Extract the (X, Y) coordinate from the center of the cell holding the provided text.  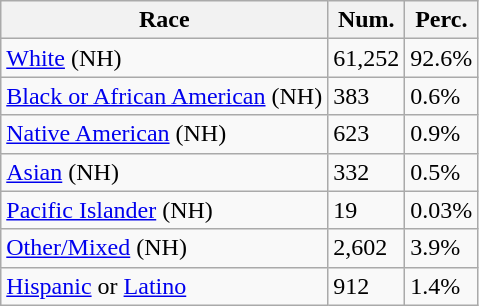
Other/Mixed (NH) (164, 248)
0.9% (442, 134)
Race (164, 20)
3.9% (442, 248)
Asian (NH) (164, 172)
Hispanic or Latino (164, 286)
Perc. (442, 20)
White (NH) (164, 58)
92.6% (442, 58)
383 (366, 96)
623 (366, 134)
0.6% (442, 96)
Native American (NH) (164, 134)
61,252 (366, 58)
2,602 (366, 248)
0.5% (442, 172)
332 (366, 172)
912 (366, 286)
0.03% (442, 210)
1.4% (442, 286)
Pacific Islander (NH) (164, 210)
19 (366, 210)
Num. (366, 20)
Black or African American (NH) (164, 96)
